Return the (X, Y) coordinate for the center point of the cell that contains the specified text.  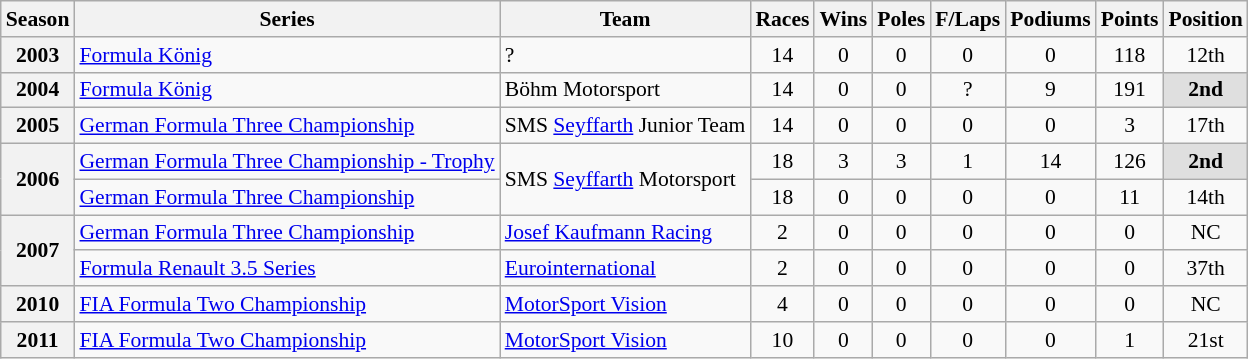
118 (1130, 55)
2003 (38, 55)
21st (1205, 340)
Races (782, 19)
Formula Renault 3.5 Series (286, 269)
Eurointernational (626, 269)
Position (1205, 19)
2005 (38, 126)
11 (1130, 197)
Böhm Motorsport (626, 90)
Series (286, 19)
SMS Seyffarth Junior Team (626, 126)
2006 (38, 180)
14th (1205, 197)
2011 (38, 340)
4 (782, 304)
Team (626, 19)
12th (1205, 55)
Season (38, 19)
9 (1050, 90)
37th (1205, 269)
17th (1205, 126)
2010 (38, 304)
126 (1130, 162)
Poles (901, 19)
10 (782, 340)
191 (1130, 90)
German Formula Three Championship - Trophy (286, 162)
SMS Seyffarth Motorsport (626, 180)
F/Laps (968, 19)
Wins (843, 19)
2004 (38, 90)
Josef Kaufmann Racing (626, 233)
Points (1130, 19)
Podiums (1050, 19)
2007 (38, 250)
